Identify which cell holds the provided text, then report its [x, y] central coordinate. 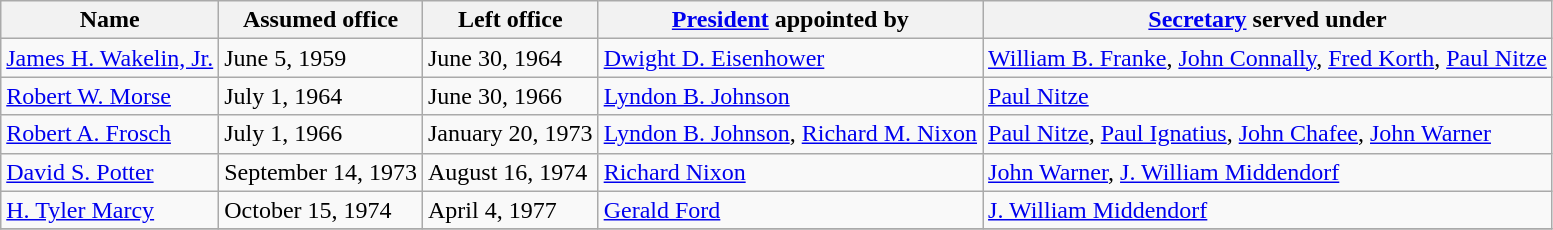
Dwight D. Eisenhower [790, 58]
Paul Nitze, Paul Ignatius, John Chafee, John Warner [1268, 134]
James H. Wakelin, Jr. [110, 58]
October 15, 1974 [321, 210]
J. William Middendorf [1268, 210]
John Warner, J. William Middendorf [1268, 172]
Gerald Ford [790, 210]
Lyndon B. Johnson [790, 96]
Lyndon B. Johnson, Richard M. Nixon [790, 134]
September 14, 1973 [321, 172]
Name [110, 20]
April 4, 1977 [510, 210]
Assumed office [321, 20]
H. Tyler Marcy [110, 210]
July 1, 1966 [321, 134]
Secretary served under [1268, 20]
August 16, 1974 [510, 172]
Left office [510, 20]
July 1, 1964 [321, 96]
Richard Nixon [790, 172]
Paul Nitze [1268, 96]
June 30, 1966 [510, 96]
William B. Franke, John Connally, Fred Korth, Paul Nitze [1268, 58]
President appointed by [790, 20]
Robert W. Morse [110, 96]
June 5, 1959 [321, 58]
David S. Potter [110, 172]
Robert A. Frosch [110, 134]
June 30, 1964 [510, 58]
January 20, 1973 [510, 134]
